Pinpoint the cell where the given text exists, returning its (x, y) midpoint coordinate. 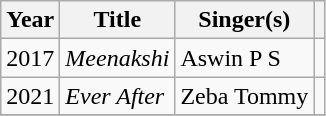
Ever After (118, 96)
Year (30, 20)
Zeba Tommy (244, 96)
Singer(s) (244, 20)
Title (118, 20)
Aswin P S (244, 58)
2021 (30, 96)
Meenakshi (118, 58)
2017 (30, 58)
